From the cell containing the given text, extract its center point as (x, y) coordinate. 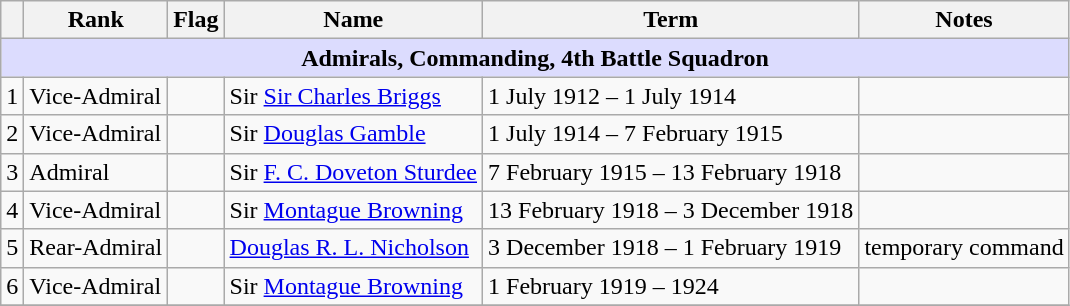
Notes (964, 20)
Douglas R. L. Nicholson (353, 248)
1 July 1912 – 1 July 1914 (671, 96)
1 February 1919 – 1924 (671, 286)
3 December 1918 – 1 February 1919 (671, 248)
Sir F. C. Doveton Sturdee (353, 172)
Sir Sir Charles Briggs (353, 96)
2 (12, 134)
1 July 1914 – 7 February 1915 (671, 134)
7 February 1915 – 13 February 1918 (671, 172)
1 (12, 96)
Flag (196, 20)
3 (12, 172)
6 (12, 286)
Sir Douglas Gamble (353, 134)
Rank (96, 20)
13 February 1918 – 3 December 1918 (671, 210)
4 (12, 210)
Rear-Admiral (96, 248)
temporary command (964, 248)
Term (671, 20)
5 (12, 248)
Admiral (96, 172)
Name (353, 20)
Admirals, Commanding, 4th Battle Squadron (535, 58)
